Determine the (X, Y) coordinate at the center of the cell enclosing the given text.  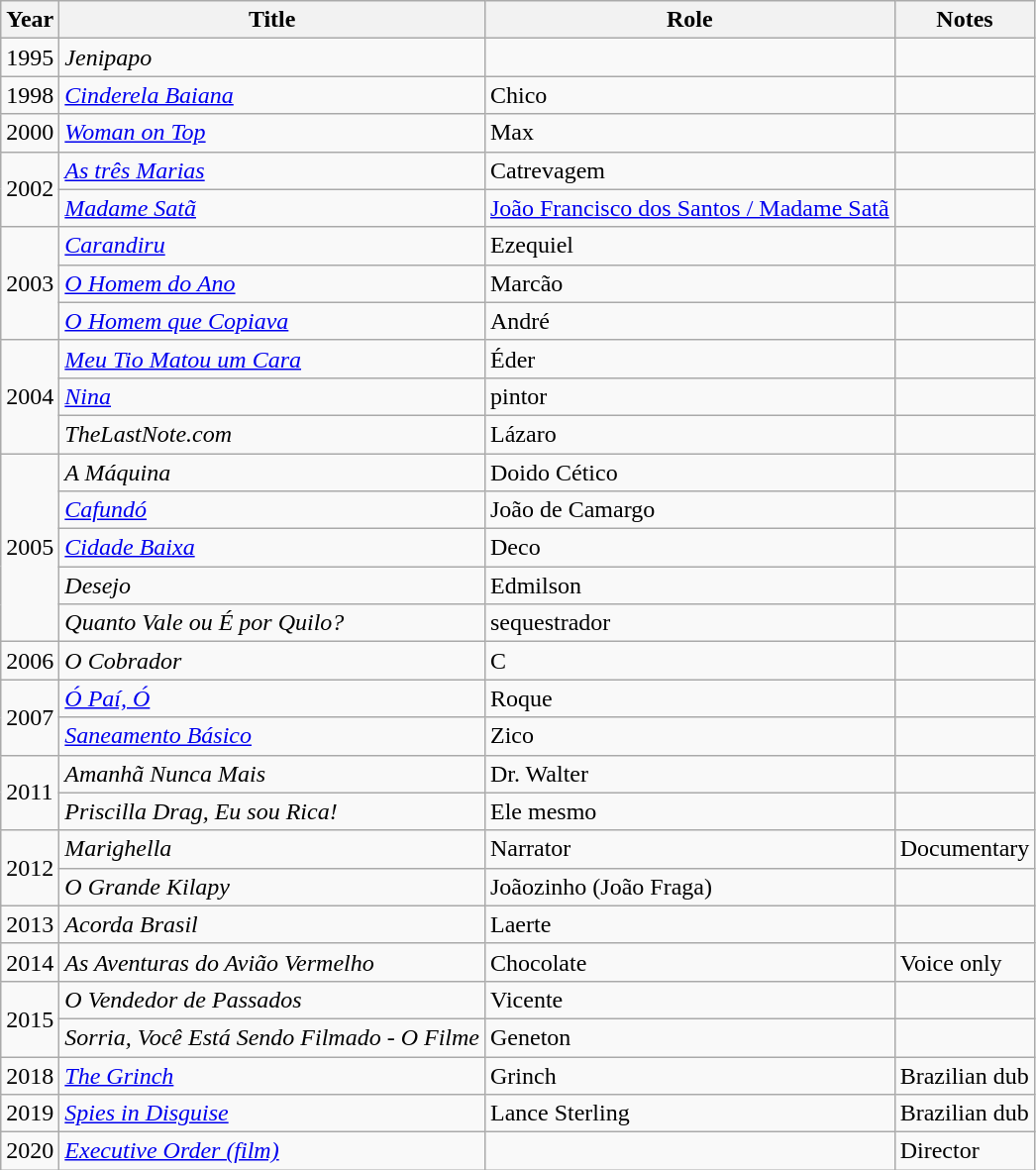
Cinderela Baiana (272, 95)
O Vendedor de Passados (272, 1000)
Nina (272, 396)
2000 (30, 133)
Executive Order (film) (272, 1151)
Deco (689, 548)
2012 (30, 868)
Sorria, Você Está Sendo Filmado - O Filme (272, 1037)
Notes (965, 20)
Meu Tio Matou um Cara (272, 359)
Chocolate (689, 962)
Carandiru (272, 246)
Geneton (689, 1037)
2005 (30, 548)
2011 (30, 793)
Roque (689, 698)
2019 (30, 1114)
André (689, 321)
Amanhã Nunca Mais (272, 774)
Cidade Baixa (272, 548)
Dr. Walter (689, 774)
A Máquina (272, 473)
2013 (30, 924)
Woman on Top (272, 133)
2020 (30, 1151)
Documentary (965, 849)
O Homem do Ano (272, 283)
2003 (30, 283)
C (689, 661)
As Aventuras do Avião Vermelho (272, 962)
2004 (30, 396)
Cafundó (272, 510)
2006 (30, 661)
O Grande Kilapy (272, 887)
Catrevagem (689, 170)
1995 (30, 57)
Éder (689, 359)
As três Marias (272, 170)
Ele mesmo (689, 811)
Ezequiel (689, 246)
2002 (30, 189)
Desejo (272, 585)
Quanto Vale ou É por Quilo? (272, 623)
Title (272, 20)
Edmilson (689, 585)
Marcão (689, 283)
O Homem que Copiava (272, 321)
Saneamento Básico (272, 736)
Max (689, 133)
Acorda Brasil (272, 924)
Chico (689, 95)
2007 (30, 717)
The Grinch (272, 1075)
Narrator (689, 849)
pintor (689, 396)
Lance Sterling (689, 1114)
2015 (30, 1018)
João Francisco dos Santos / Madame Satã (689, 208)
O Cobrador (272, 661)
Voice only (965, 962)
Laerte (689, 924)
Role (689, 20)
sequestrador (689, 623)
Joãozinho (João Fraga) (689, 887)
Zico (689, 736)
Lázaro (689, 434)
Spies in Disguise (272, 1114)
Director (965, 1151)
2014 (30, 962)
Priscilla Drag, Eu sou Rica! (272, 811)
João de Camargo (689, 510)
Vicente (689, 1000)
Madame Satã (272, 208)
Year (30, 20)
Doido Cético (689, 473)
TheLastNote.com (272, 434)
Ó Paí, Ó (272, 698)
Grinch (689, 1075)
1998 (30, 95)
Marighella (272, 849)
2018 (30, 1075)
Jenipapo (272, 57)
